Extract the (X, Y) coordinate from the center of the cell holding the provided text.  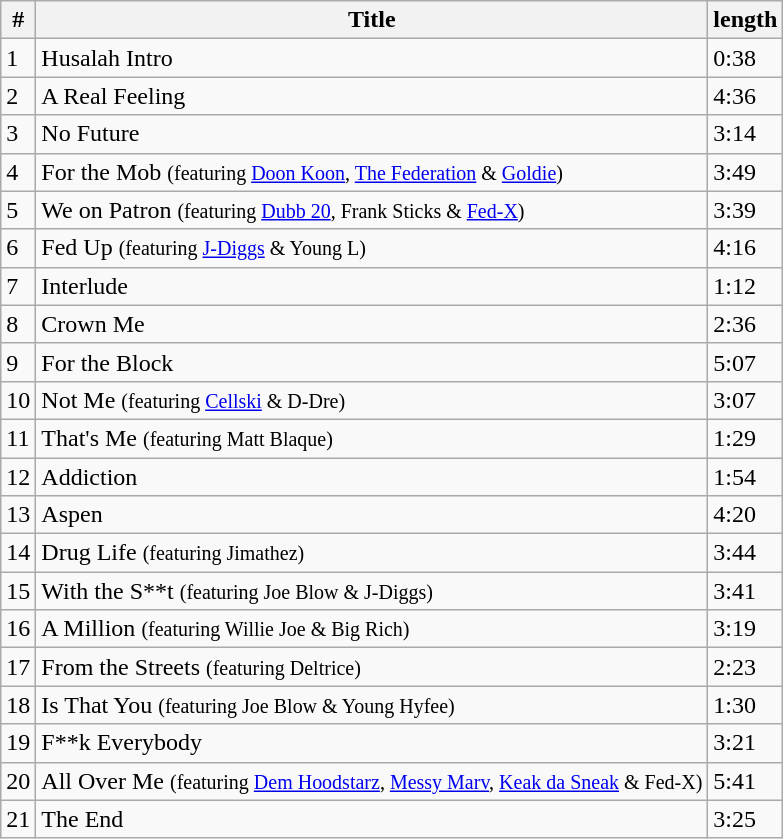
1:54 (746, 477)
Title (372, 20)
Not Me (featuring Cellski & D-Dre) (372, 400)
4:36 (746, 96)
With the S**t (featuring Joe Blow & J-Diggs) (372, 591)
No Future (372, 134)
16 (18, 629)
15 (18, 591)
For the Mob (featuring Doon Koon, The Federation & Goldie) (372, 172)
3:25 (746, 819)
A Real Feeling (372, 96)
3:41 (746, 591)
3:07 (746, 400)
For the Block (372, 362)
2:36 (746, 324)
17 (18, 667)
3:49 (746, 172)
Interlude (372, 286)
Aspen (372, 515)
length (746, 20)
0:38 (746, 58)
Fed Up (featuring J-Diggs & Young L) (372, 248)
3:21 (746, 743)
3:14 (746, 134)
1:12 (746, 286)
1:30 (746, 705)
4:16 (746, 248)
F**k Everybody (372, 743)
Addiction (372, 477)
4 (18, 172)
Drug Life (featuring Jimathez) (372, 553)
Is That You (featuring Joe Blow & Young Hyfee) (372, 705)
A Million (featuring Willie Joe & Big Rich) (372, 629)
5 (18, 210)
18 (18, 705)
6 (18, 248)
The End (372, 819)
2 (18, 96)
21 (18, 819)
5:41 (746, 781)
14 (18, 553)
11 (18, 438)
20 (18, 781)
1:29 (746, 438)
10 (18, 400)
7 (18, 286)
All Over Me (featuring Dem Hoodstarz, Messy Marv, Keak da Sneak & Fed-X) (372, 781)
1 (18, 58)
8 (18, 324)
4:20 (746, 515)
Husalah Intro (372, 58)
# (18, 20)
Crown Me (372, 324)
12 (18, 477)
3:44 (746, 553)
3 (18, 134)
9 (18, 362)
2:23 (746, 667)
19 (18, 743)
5:07 (746, 362)
3:19 (746, 629)
That's Me (featuring Matt Blaque) (372, 438)
From the Streets (featuring Deltrice) (372, 667)
13 (18, 515)
3:39 (746, 210)
We on Patron (featuring Dubb 20, Frank Sticks & Fed-X) (372, 210)
